Capture the cell that displays the provided text and extract its [x, y] central coordinate. 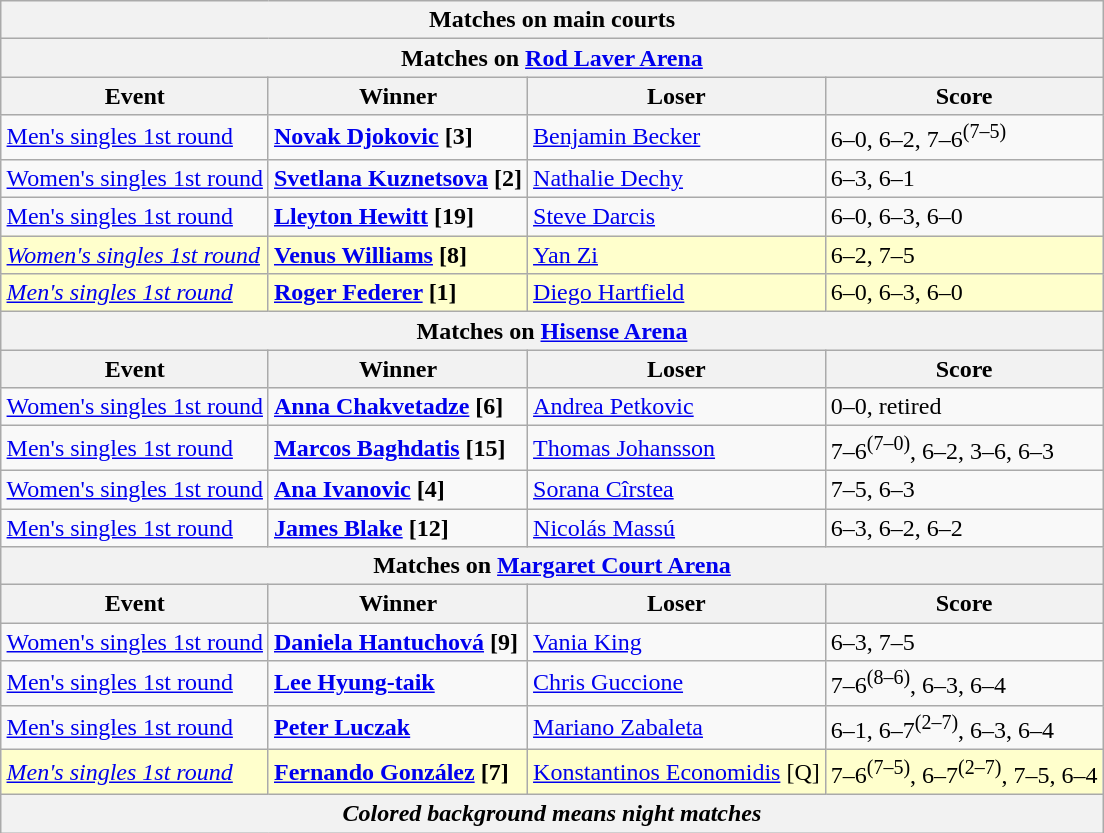
Thomas Johansson [677, 448]
7–5, 6–3 [964, 489]
Konstantinos Economidis [Q] [677, 772]
7–6(7–0), 6–2, 3–6, 6–3 [964, 448]
Diego Hartfield [677, 293]
Sorana Cîrstea [677, 489]
6–3, 7–5 [964, 642]
Yan Zi [677, 255]
Ana Ivanovic [4] [398, 489]
Nathalie Dechy [677, 178]
6–3, 6–2, 6–2 [964, 528]
Benjamin Becker [677, 138]
Chris Guccione [677, 684]
Lleyton Hewitt [19] [398, 217]
Peter Luczak [398, 728]
Andrea Petkovic [677, 407]
Colored background means night matches [552, 813]
0–0, retired [964, 407]
6–3, 6–1 [964, 178]
7–6(7–5), 6–7(2–7), 7–5, 6–4 [964, 772]
Venus Williams [8] [398, 255]
Steve Darcis [677, 217]
Anna Chakvetadze [6] [398, 407]
Mariano Zabaleta [677, 728]
6–0, 6–2, 7–6(7–5) [964, 138]
Fernando González [7] [398, 772]
Vania King [677, 642]
Matches on Hisense Arena [552, 331]
Matches on Margaret Court Arena [552, 566]
Lee Hyung-taik [398, 684]
7–6(8–6), 6–3, 6–4 [964, 684]
Matches on Rod Laver Arena [552, 58]
Nicolás Massú [677, 528]
Roger Federer [1] [398, 293]
James Blake [12] [398, 528]
Marcos Baghdatis [15] [398, 448]
Matches on main courts [552, 20]
6–1, 6–7(2–7), 6–3, 6–4 [964, 728]
Novak Djokovic [3] [398, 138]
Daniela Hantuchová [9] [398, 642]
Svetlana Kuznetsova [2] [398, 178]
6–2, 7–5 [964, 255]
